Extract the (x, y) coordinate from the center of the cell holding the provided text.  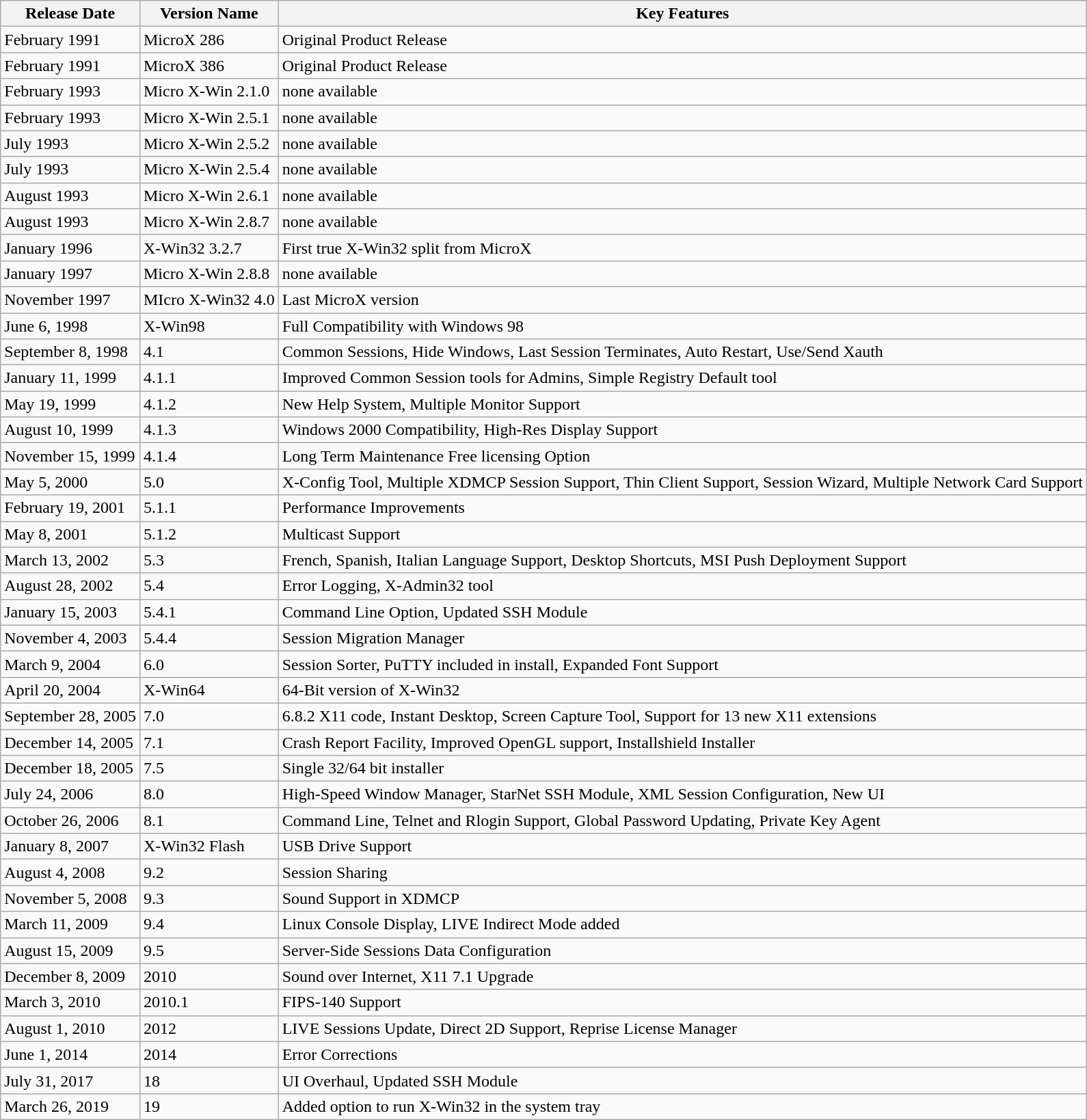
January 11, 1999 (70, 378)
Performance Improvements (682, 508)
Command Line, Telnet and Rlogin Support, Global Password Updating, Private Key Agent (682, 821)
64-Bit version of X-Win32 (682, 690)
Server-Side Sessions Data Configuration (682, 950)
February 19, 2001 (70, 508)
November 15, 1999 (70, 456)
LIVE Sessions Update, Direct 2D Support, Reprise License Manager (682, 1028)
High-Speed Window Manager, StarNet SSH Module, XML Session Configuration, New UI (682, 795)
5.4.1 (209, 612)
Session Sorter, PuTTY included in install, Expanded Font Support (682, 664)
November 4, 2003 (70, 638)
January 1997 (70, 274)
New Help System, Multiple Monitor Support (682, 404)
Version Name (209, 14)
4.1 (209, 352)
June 1, 2014 (70, 1054)
Long Term Maintenance Free licensing Option (682, 456)
USB Drive Support (682, 846)
Last MicroX version (682, 299)
March 11, 2009 (70, 924)
6.0 (209, 664)
Micro X-Win 2.1.0 (209, 92)
March 3, 2010 (70, 1002)
X-Win98 (209, 326)
November 5, 2008 (70, 898)
5.4.4 (209, 638)
Session Migration Manager (682, 638)
May 5, 2000 (70, 482)
X-Config Tool, Multiple XDMCP Session Support, Thin Client Support, Session Wizard, Multiple Network Card Support (682, 482)
Command Line Option, Updated SSH Module (682, 612)
October 26, 2006 (70, 821)
Multicast Support (682, 534)
Sound over Internet, X11 7.1 Upgrade (682, 976)
4.1.3 (209, 430)
5.0 (209, 482)
5.3 (209, 560)
First true X-Win32 split from MicroX (682, 248)
Added option to run X-Win32 in the system tray (682, 1106)
December 14, 2005 (70, 742)
November 1997 (70, 299)
December 8, 2009 (70, 976)
August 1, 2010 (70, 1028)
August 28, 2002 (70, 586)
August 15, 2009 (70, 950)
July 24, 2006 (70, 795)
FIPS-140 Support (682, 1002)
2010 (209, 976)
May 19, 1999 (70, 404)
X-Win32 3.2.7 (209, 248)
August 10, 1999 (70, 430)
5.1.1 (209, 508)
9.4 (209, 924)
Micro X-Win 2.6.1 (209, 196)
4.1.4 (209, 456)
Crash Report Facility, Improved OpenGL support, Installshield Installer (682, 742)
French, Spanish, Italian Language Support, Desktop Shortcuts, MSI Push Deployment Support (682, 560)
2010.1 (209, 1002)
MicroX 286 (209, 40)
Windows 2000 Compatibility, High-Res Display Support (682, 430)
5.4 (209, 586)
2012 (209, 1028)
September 28, 2005 (70, 716)
Release Date (70, 14)
Sound Support in XDMCP (682, 898)
Common Sessions, Hide Windows, Last Session Terminates, Auto Restart, Use/Send Xauth (682, 352)
7.0 (209, 716)
9.2 (209, 872)
4.1.1 (209, 378)
9.3 (209, 898)
8.0 (209, 795)
Single 32/64 bit installer (682, 769)
March 26, 2019 (70, 1106)
Full Compatibility with Windows 98 (682, 326)
Micro X-Win 2.5.1 (209, 118)
X-Win64 (209, 690)
Improved Common Session tools for Admins, Simple Registry Default tool (682, 378)
Error Logging, X-Admin32 tool (682, 586)
December 18, 2005 (70, 769)
Micro X-Win 2.8.7 (209, 222)
January 15, 2003 (70, 612)
Error Corrections (682, 1054)
June 6, 1998 (70, 326)
7.1 (209, 742)
April 20, 2004 (70, 690)
Micro X-Win 2.5.4 (209, 170)
UI Overhaul, Updated SSH Module (682, 1080)
9.5 (209, 950)
7.5 (209, 769)
August 4, 2008 (70, 872)
2014 (209, 1054)
Session Sharing (682, 872)
May 8, 2001 (70, 534)
Micro X-Win 2.8.8 (209, 274)
18 (209, 1080)
Linux Console Display, LIVE Indirect Mode added (682, 924)
Micro X-Win 2.5.2 (209, 144)
MIcro X-Win32 4.0 (209, 299)
8.1 (209, 821)
6.8.2 X11 code, Instant Desktop, Screen Capture Tool, Support for 13 new X11 extensions (682, 716)
5.1.2 (209, 534)
September 8, 1998 (70, 352)
July 31, 2017 (70, 1080)
January 8, 2007 (70, 846)
March 13, 2002 (70, 560)
X-Win32 Flash (209, 846)
Key Features (682, 14)
4.1.2 (209, 404)
March 9, 2004 (70, 664)
MicroX 386 (209, 66)
January 1996 (70, 248)
19 (209, 1106)
